Scan for the cell matching the given text and deliver its [x, y] coordinate at center. 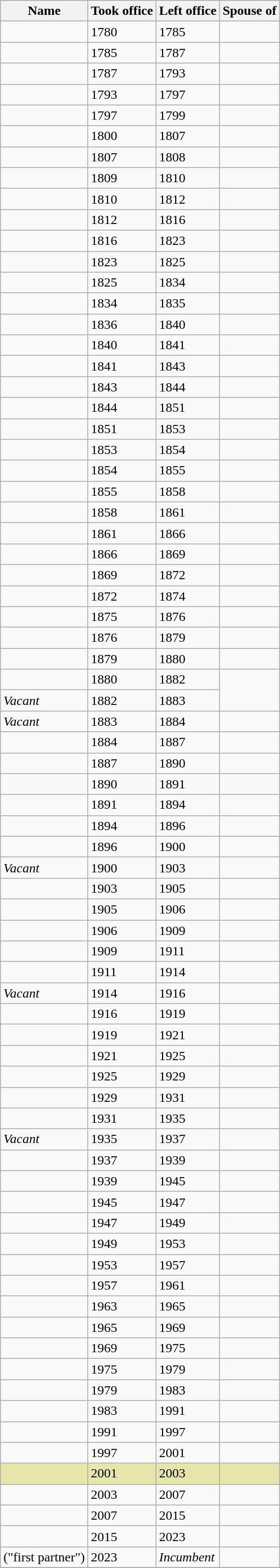
1808 [188, 157]
Spouse of [249, 11]
1780 [122, 32]
1961 [188, 1286]
1809 [122, 178]
Name [44, 11]
1836 [122, 324]
1963 [122, 1307]
Took office [122, 11]
1800 [122, 136]
1835 [188, 304]
1875 [122, 617]
Left office [188, 11]
("first partner") [44, 1557]
1799 [188, 115]
1874 [188, 596]
Incumbent [188, 1557]
